Scan for the cell matching the given text and deliver its [X, Y] coordinate at center. 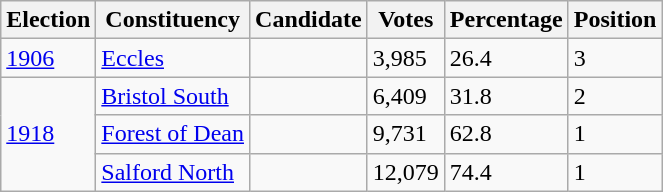
Forest of Dean [173, 134]
6,409 [406, 96]
Votes [406, 20]
Constituency [173, 20]
3,985 [406, 58]
Election [48, 20]
1906 [48, 58]
12,079 [406, 172]
26.4 [506, 58]
31.8 [506, 96]
74.4 [506, 172]
Bristol South [173, 96]
1918 [48, 134]
9,731 [406, 134]
Eccles [173, 58]
Position [615, 20]
2 [615, 96]
Salford North [173, 172]
62.8 [506, 134]
Percentage [506, 20]
Candidate [309, 20]
3 [615, 58]
